Determine the [x, y] coordinate at the center of the cell enclosing the given text.  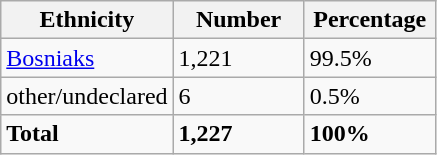
0.5% [370, 96]
1,221 [238, 58]
1,227 [238, 134]
Bosniaks [87, 58]
Percentage [370, 20]
Ethnicity [87, 20]
100% [370, 134]
other/undeclared [87, 96]
99.5% [370, 58]
6 [238, 96]
Number [238, 20]
Total [87, 134]
